Output the (X, Y) coordinate of the center of the cell containing the given text.  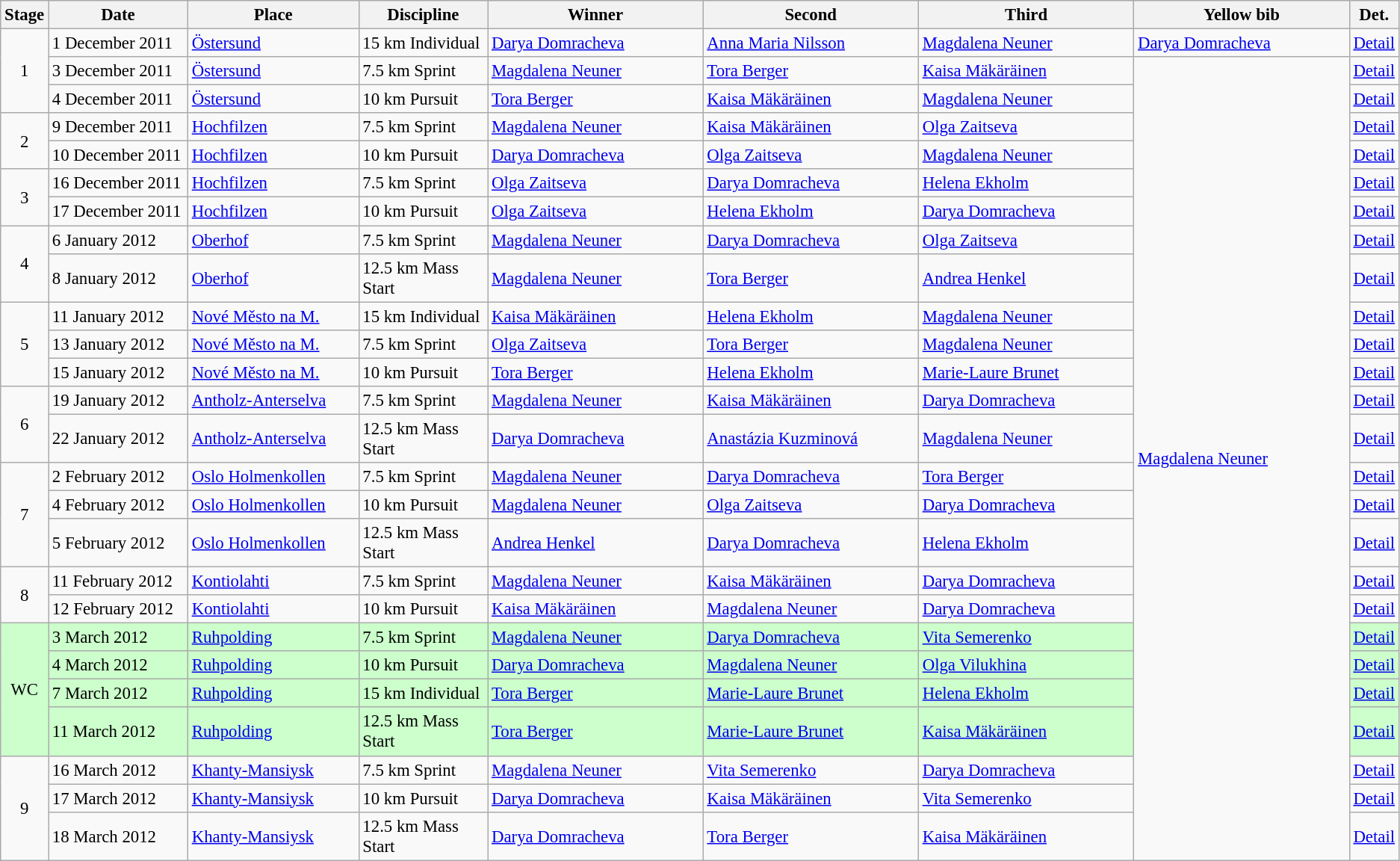
18 March 2012 (118, 836)
11 January 2012 (118, 316)
Anna Maria Nilsson (811, 43)
15 January 2012 (118, 372)
11 February 2012 (118, 581)
22 January 2012 (118, 438)
5 February 2012 (118, 543)
3 December 2011 (118, 71)
Second (811, 15)
Discipline (423, 15)
1 December 2011 (118, 43)
17 December 2011 (118, 212)
16 December 2011 (118, 183)
WC (25, 689)
10 December 2011 (118, 155)
4 March 2012 (118, 665)
Winner (595, 15)
5 (25, 344)
3 March 2012 (118, 638)
3 (25, 197)
12 February 2012 (118, 609)
2 (25, 141)
7 (25, 515)
8 (25, 595)
11 March 2012 (118, 732)
13 January 2012 (118, 344)
Stage (25, 15)
4 December 2011 (118, 99)
Place (273, 15)
6 (25, 425)
Anastázia Kuzminová (811, 438)
7 March 2012 (118, 694)
6 January 2012 (118, 240)
Yellow bib (1242, 15)
9 (25, 808)
17 March 2012 (118, 798)
4 (25, 264)
Third (1026, 15)
4 February 2012 (118, 504)
Date (118, 15)
1 (25, 72)
16 March 2012 (118, 770)
9 December 2011 (118, 127)
19 January 2012 (118, 401)
Det. (1374, 15)
Olga Vilukhina (1026, 665)
2 February 2012 (118, 477)
8 January 2012 (118, 278)
